Scan for the cell matching the given text and deliver its (X, Y) coordinate at center. 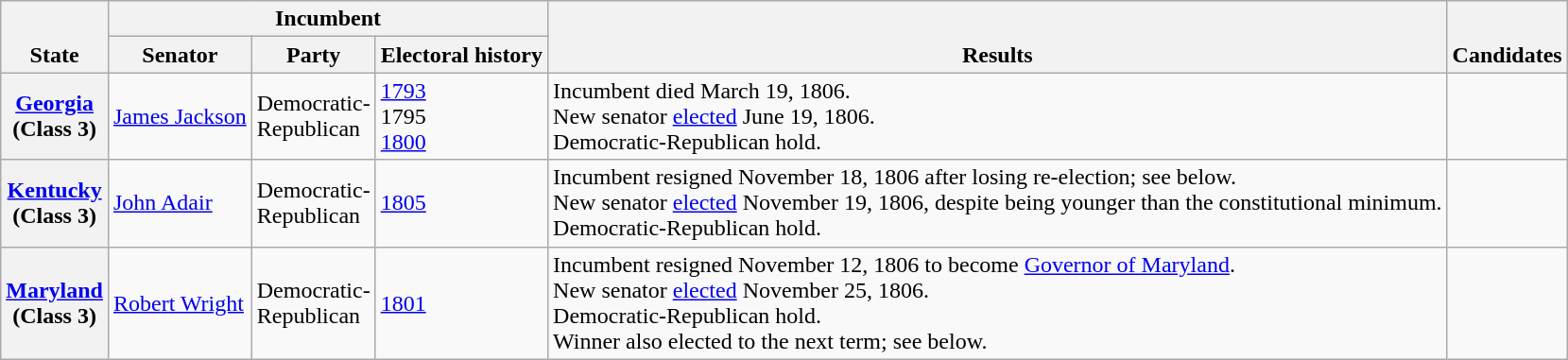
Party (314, 55)
Robert Wright (180, 302)
1801 (461, 302)
Candidates (1507, 37)
17931795 1800 (461, 116)
Incumbent (327, 19)
Georgia(Class 3) (55, 116)
Electoral history (461, 55)
Senator (180, 55)
Kentucky(Class 3) (55, 203)
Results (998, 37)
John Adair (180, 203)
James Jackson (180, 116)
Maryland(Class 3) (55, 302)
State (55, 37)
Incumbent died March 19, 1806.New senator elected June 19, 1806.Democratic-Republican hold. (998, 116)
1805 (461, 203)
